Identify which cell holds the provided text, then report its (x, y) central coordinate. 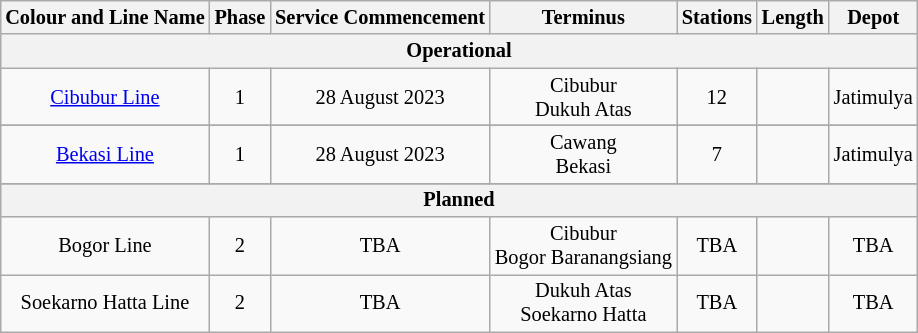
Soekarno Hatta Line (104, 304)
Phase (240, 18)
Depot (874, 18)
Colour and Line Name (104, 18)
Service Commencement (380, 18)
Operational (458, 51)
CibuburBogor Baranangsiang (584, 246)
Length (793, 18)
CawangBekasi (584, 155)
Bekasi Line (104, 155)
Bogor Line (104, 246)
7 (717, 155)
Stations (717, 18)
Dukuh AtasSoekarno Hatta (584, 304)
12 (717, 97)
Planned (458, 200)
Terminus (584, 18)
Cibubur Line (104, 97)
CibuburDukuh Atas (584, 97)
